Determine the [x, y] coordinate at the center of the cell enclosing the given text.  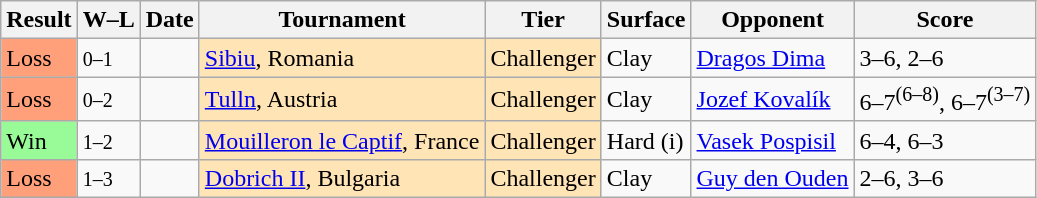
Mouilleron le Captif, France [342, 140]
Opponent [772, 20]
2–6, 3–6 [945, 178]
1–3 [108, 178]
Win [39, 140]
Tier [543, 20]
Guy den Ouden [772, 178]
Vasek Pospisil [772, 140]
Result [39, 20]
0–1 [108, 58]
3–6, 2–6 [945, 58]
Sibiu, Romania [342, 58]
Dragos Dima [772, 58]
Jozef Kovalík [772, 100]
1–2 [108, 140]
Score [945, 20]
Tournament [342, 20]
Hard (i) [646, 140]
Date [170, 20]
W–L [108, 20]
6–7(6–8), 6–7(3–7) [945, 100]
Dobrich II, Bulgaria [342, 178]
0–2 [108, 100]
Surface [646, 20]
6–4, 6–3 [945, 140]
Tulln, Austria [342, 100]
